Find where the given text appears and provide that cell's center as (x, y) coordinate. 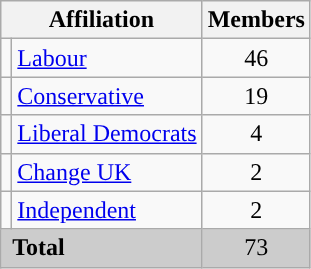
73 (256, 248)
Total (102, 248)
Liberal Democrats (107, 134)
19 (256, 96)
Labour (107, 58)
Conservative (107, 96)
4 (256, 134)
Affiliation (102, 20)
Independent (107, 210)
46 (256, 58)
Members (256, 20)
Change UK (107, 172)
